Find where the given text appears and provide that cell's center as [X, Y] coordinate. 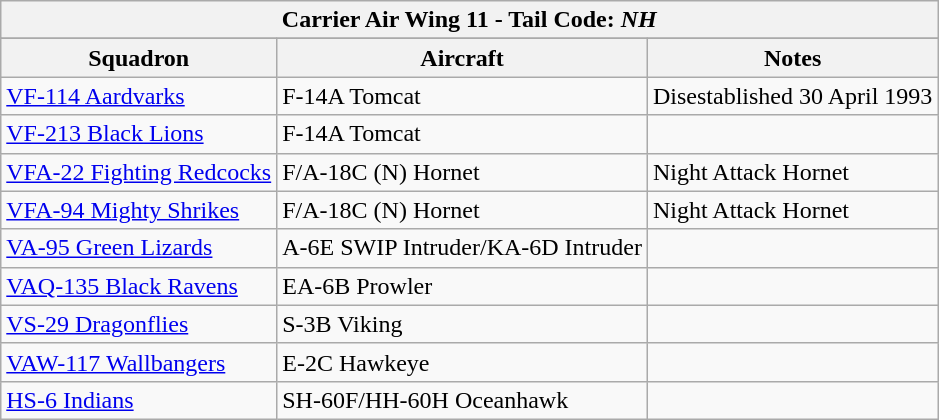
VFA-94 Mighty Shrikes [139, 210]
Carrier Air Wing 11 - Tail Code: NH [470, 20]
Aircraft [462, 58]
S-3B Viking [462, 324]
A-6E SWIP Intruder/KA-6D Intruder [462, 248]
Disestablished 30 April 1993 [792, 96]
VF-114 Aardvarks [139, 96]
E-2C Hawkeye [462, 362]
VF-213 Black Lions [139, 134]
SH-60F/HH-60H Oceanhawk [462, 400]
EA-6B Prowler [462, 286]
Squadron [139, 58]
Notes [792, 58]
VFA-22 Fighting Redcocks [139, 172]
VAW-117 Wallbangers [139, 362]
VAQ-135 Black Ravens [139, 286]
VA-95 Green Lizards [139, 248]
VS-29 Dragonflies [139, 324]
HS-6 Indians [139, 400]
